For the text-containing cell, return its midpoint in (x, y) coordinate format. 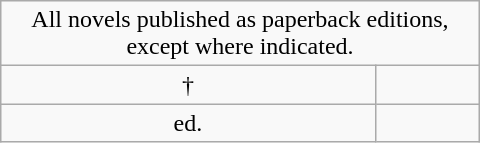
† (188, 85)
All novels published as paperback editions, except where indicated. (240, 34)
ed. (188, 123)
